Detect which cell encompasses the target text, then output its [x, y] center coordinate. 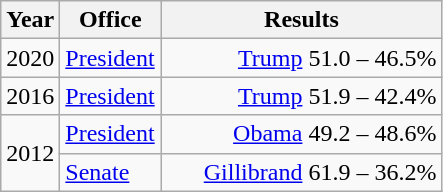
2020 [30, 58]
Results [302, 20]
2016 [30, 96]
Year [30, 20]
Obama 49.2 – 48.6% [302, 134]
Gillibrand 61.9 – 36.2% [302, 172]
Office [110, 20]
Trump 51.0 – 46.5% [302, 58]
Senate [110, 172]
2012 [30, 153]
Trump 51.9 – 42.4% [302, 96]
